Provide the [x, y] coordinate of the cell's center where the given text is located.  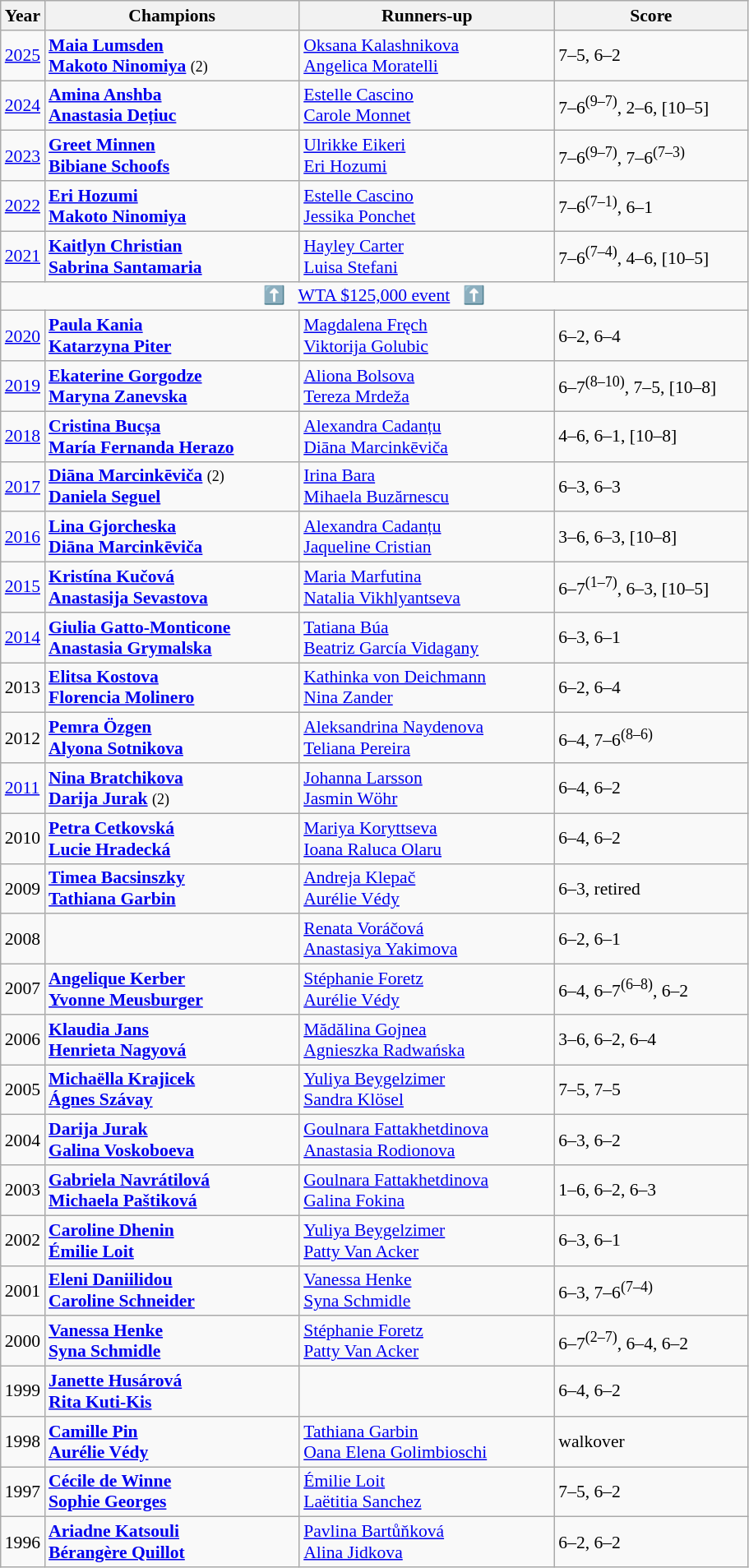
Hayley Carter Luisa Stefani [427, 257]
Angelique Kerber Yvonne Meusburger [172, 990]
1999 [23, 1391]
Diāna Marcinkēviča (2) Daniela Seguel [172, 487]
Émilie Loit Laëtitia Sanchez [427, 1492]
Camille Pin Aurélie Védy [172, 1442]
1997 [23, 1492]
Tathiana Garbin Oana Elena Golimbioschi [427, 1442]
Klaudia Jans Henrieta Nagyová [172, 1039]
2022 [23, 206]
6–3, 6–3 [651, 487]
Magdalena Fręch Viktorija Golubic [427, 335]
2016 [23, 538]
2007 [23, 990]
Maria Marfutina Natalia Vikhlyantseva [427, 587]
2021 [23, 257]
2011 [23, 788]
2013 [23, 687]
2004 [23, 1140]
2009 [23, 888]
⬆️ WTA $125,000 event ⬆️ [375, 296]
6–3, retired [651, 888]
Amina Anshba Anastasia Dețiuc [172, 105]
3–6, 6–2, 6–4 [651, 1039]
Nina Bratchikova Darija Jurak (2) [172, 788]
Kristína Kučová Anastasija Sevastova [172, 587]
6–7(1–7), 6–3, [10–5] [651, 587]
Elitsa Kostova Florencia Molinero [172, 687]
6–3, 7–6(7–4) [651, 1291]
1996 [23, 1543]
Janette Husárová Rita Kuti-Kis [172, 1391]
7–6(7–4), 4–6, [10–5] [651, 257]
2024 [23, 105]
Runners-up [427, 16]
2010 [23, 839]
Pemra Özgen Alyona Sotnikova [172, 738]
7–6(9–7), 7–6(7–3) [651, 156]
2012 [23, 738]
Ekaterine Gorgodze Maryna Zanevska [172, 386]
4–6, 6–1, [10–8] [651, 436]
7–5, 7–5 [651, 1090]
2020 [23, 335]
Lina Gjorcheska Diāna Marcinkēviča [172, 538]
Maia Lumsden Makoto Ninomiya (2) [172, 56]
Tatiana Búa Beatriz García Vidagany [427, 638]
Eri Hozumi Makoto Ninomiya [172, 206]
Mariya Koryttseva Ioana Raluca Olaru [427, 839]
Ulrikke Eikeri Eri Hozumi [427, 156]
6–2, 6–1 [651, 939]
Kaitlyn Christian Sabrina Santamaria [172, 257]
Score [651, 16]
7–6(7–1), 6–1 [651, 206]
Yuliya Beygelzimer Patty Van Acker [427, 1240]
Giulia Gatto-Monticone Anastasia Grymalska [172, 638]
1998 [23, 1442]
7–6(9–7), 2–6, [10–5] [651, 105]
6–4, 7–6(8–6) [651, 738]
Caroline Dhenin Émilie Loit [172, 1240]
2000 [23, 1342]
2017 [23, 487]
Alexandra Cadanțu Diāna Marcinkēviča [427, 436]
Pavlina Bartůňková Alina Jidkova [427, 1543]
Oksana Kalashnikova Angelica Moratelli [427, 56]
2015 [23, 587]
walkover [651, 1442]
Michaëlla Krajicek Ágnes Szávay [172, 1090]
Darija Jurak Galina Voskoboeva [172, 1140]
Year [23, 16]
Eleni Daniilidou Caroline Schneider [172, 1291]
6–7(8–10), 7–5, [10–8] [651, 386]
6–3, 6–2 [651, 1140]
Greet Minnen Bibiane Schoofs [172, 156]
6–7(2–7), 6–4, 6–2 [651, 1342]
Irina Bara Mihaela Buzărnescu [427, 487]
Stéphanie Foretz Aurélie Védy [427, 990]
2002 [23, 1240]
Estelle Cascino Carole Monnet [427, 105]
Cécile de Winne Sophie Georges [172, 1492]
Aleksandrina Naydenova Teliana Pereira [427, 738]
2025 [23, 56]
2018 [23, 436]
1–6, 6–2, 6–3 [651, 1191]
Gabriela Navrátilová Michaela Paštiková [172, 1191]
Goulnara Fattakhetdinova Anastasia Rodionova [427, 1140]
2001 [23, 1291]
Renata Voráčová Anastasiya Yakimova [427, 939]
2006 [23, 1039]
Cristina Bucșa María Fernanda Herazo [172, 436]
6–2, 6–2 [651, 1543]
Paula Kania Katarzyna Piter [172, 335]
Mădălina Gojnea Agnieszka Radwańska [427, 1039]
Timea Bacsinszky Tathiana Garbin [172, 888]
Kathinka von Deichmann Nina Zander [427, 687]
2005 [23, 1090]
2014 [23, 638]
Aliona Bolsova Tereza Mrdeža [427, 386]
Andreja Klepač Aurélie Védy [427, 888]
6–4, 6–7(6–8), 6–2 [651, 990]
2003 [23, 1191]
3–6, 6–3, [10–8] [651, 538]
2019 [23, 386]
Johanna Larsson Jasmin Wöhr [427, 788]
Yuliya Beygelzimer Sandra Klösel [427, 1090]
Estelle Cascino Jessika Ponchet [427, 206]
Stéphanie Foretz Patty Van Acker [427, 1342]
Petra Cetkovská Lucie Hradecká [172, 839]
2023 [23, 156]
Alexandra Cadanțu Jaqueline Cristian [427, 538]
Ariadne Katsouli Bérangère Quillot [172, 1543]
Goulnara Fattakhetdinova Galina Fokina [427, 1191]
Champions [172, 16]
2008 [23, 939]
